Extract the [X, Y] coordinate from the center of the cell holding the provided text.  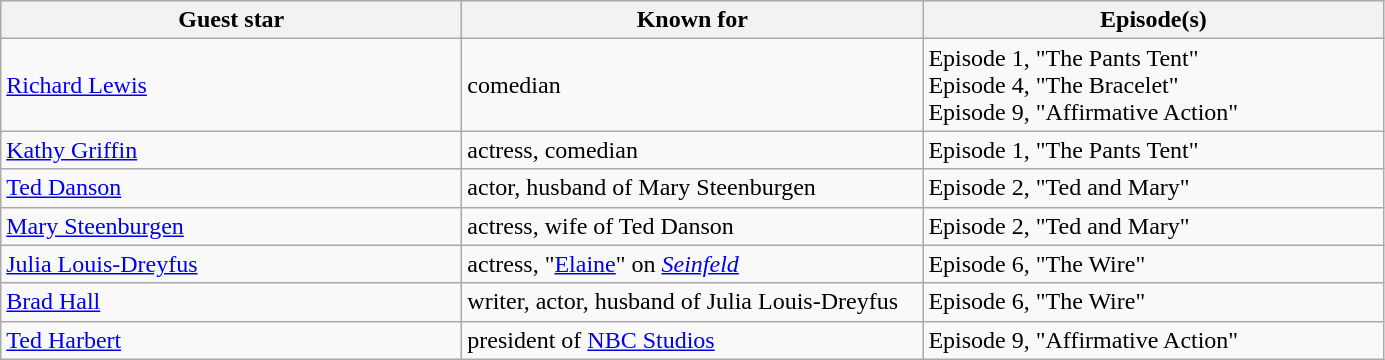
Brad Hall [232, 302]
Mary Steenburgen [232, 226]
Kathy Griffin [232, 150]
Known for [692, 20]
Richard Lewis [232, 85]
Julia Louis-Dreyfus [232, 264]
Ted Danson [232, 188]
president of NBC Studios [692, 340]
Guest star [232, 20]
writer, actor, husband of Julia Louis-Dreyfus [692, 302]
comedian [692, 85]
actress, comedian [692, 150]
Episode 9, "Affirmative Action" [1154, 340]
Ted Harbert [232, 340]
Episode 1, "The Pants Tent"Episode 4, "The Bracelet"Episode 9, "Affirmative Action" [1154, 85]
actor, husband of Mary Steenburgen [692, 188]
actress, wife of Ted Danson [692, 226]
actress, "Elaine" on Seinfeld [692, 264]
Episode 1, "The Pants Tent" [1154, 150]
Episode(s) [1154, 20]
